Pinpoint the cell where the given text exists, returning its [X, Y] midpoint coordinate. 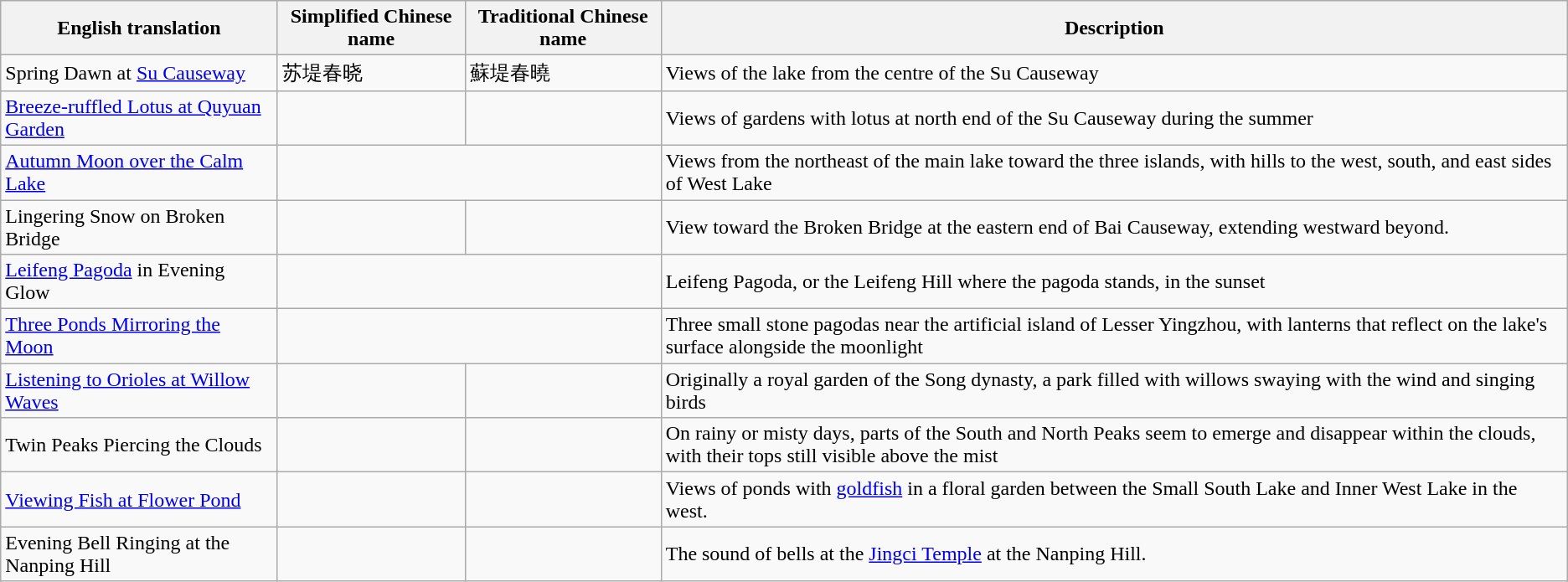
Views from the northeast of the main lake toward the three islands, with hills to the west, south, and east sides of West Lake [1114, 173]
Three Ponds Mirroring the Moon [139, 337]
Views of gardens with lotus at north end of the Su Causeway during the summer [1114, 117]
Lingering Snow on Broken Bridge [139, 226]
Spring Dawn at Su Causeway [139, 74]
Views of the lake from the centre of the Su Causeway [1114, 74]
English translation [139, 28]
苏堤春晓 [371, 74]
Leifeng Pagoda, or the Leifeng Hill where the pagoda stands, in the sunset [1114, 281]
Leifeng Pagoda in Evening Glow [139, 281]
Originally a royal garden of the Song dynasty, a park filled with willows swaying with the wind and singing birds [1114, 390]
Views of ponds with goldfish in a floral garden between the Small South Lake and Inner West Lake in the west. [1114, 499]
Autumn Moon over the Calm Lake [139, 173]
Listening to Orioles at Willow Waves [139, 390]
Three small stone pagodas near the artificial island of Lesser Yingzhou, with lanterns that reflect on the lake's surface alongside the moonlight [1114, 337]
Viewing Fish at Flower Pond [139, 499]
Simplified Chinese name [371, 28]
Evening Bell Ringing at the Nanping Hill [139, 554]
Traditional Chinese name [563, 28]
The sound of bells at the Jingci Temple at the Nanping Hill. [1114, 554]
View toward the Broken Bridge at the eastern end of Bai Causeway, extending westward beyond. [1114, 226]
Twin Peaks Piercing the Clouds [139, 446]
Breeze-ruffled Lotus at Quyuan Garden [139, 117]
蘇堤春曉 [563, 74]
Description [1114, 28]
